Extract the [x, y] coordinate from the center of the cell holding the provided text.  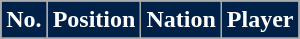
Position [94, 20]
Nation [181, 20]
Player [260, 20]
No. [24, 20]
